Output the [x, y] coordinate of the center of the cell containing the given text.  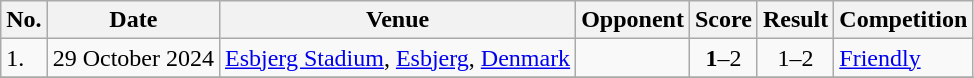
No. [24, 20]
Friendly [904, 58]
Date [133, 20]
Venue [398, 20]
Score [723, 20]
1. [24, 58]
Esbjerg Stadium, Esbjerg, Denmark [398, 58]
Opponent [633, 20]
29 October 2024 [133, 58]
Result [795, 20]
Competition [904, 20]
